Extract the (X, Y) coordinate from the center of the cell holding the provided text.  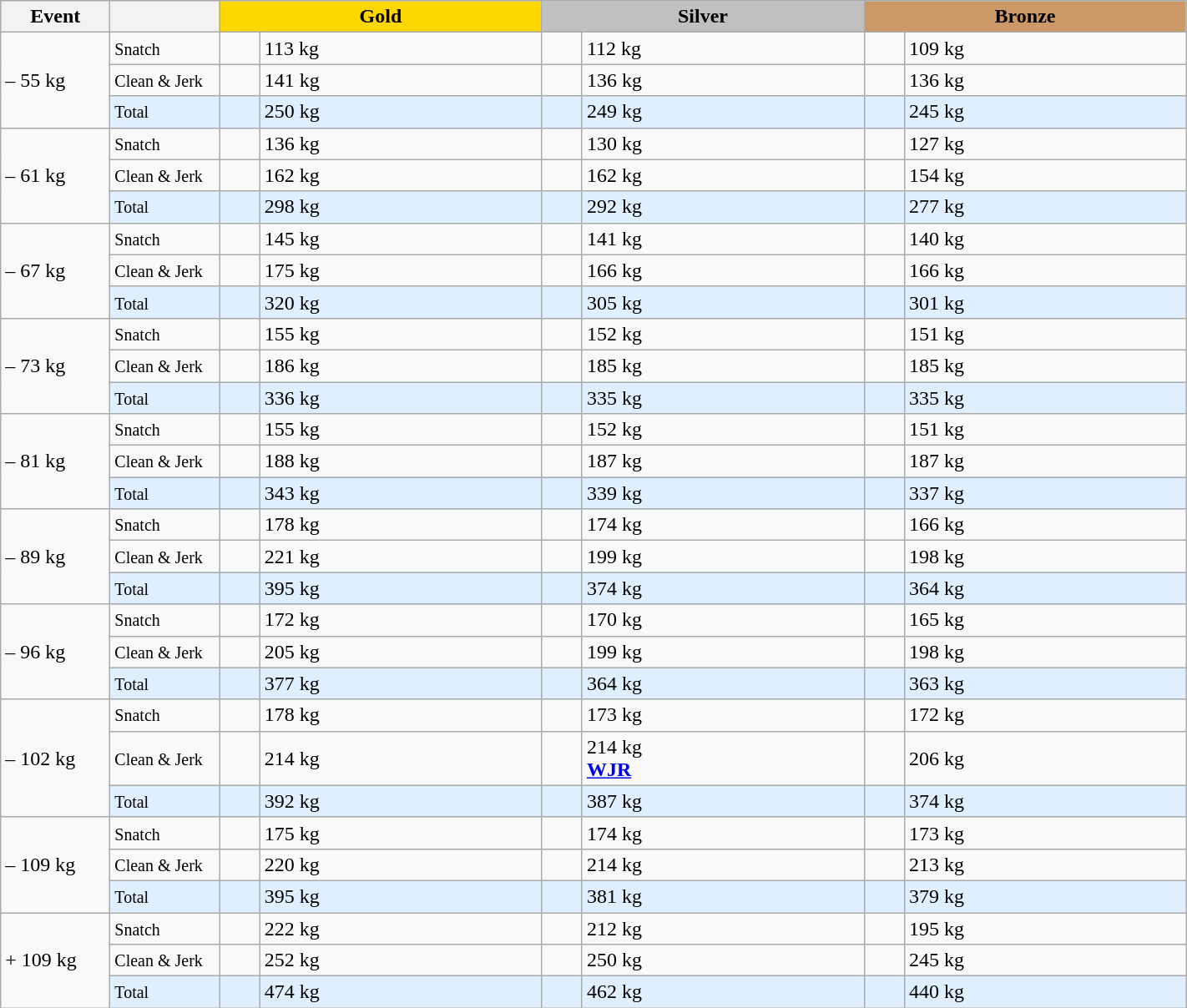
292 kg (723, 207)
109 kg (1045, 48)
165 kg (1045, 620)
301 kg (1045, 302)
249 kg (723, 112)
212 kg (723, 929)
363 kg (1045, 683)
127 kg (1045, 144)
381 kg (723, 896)
440 kg (1045, 992)
154 kg (1045, 175)
– 102 kg (55, 758)
113 kg (401, 48)
– 96 kg (55, 652)
170 kg (723, 620)
– 67 kg (55, 270)
305 kg (723, 302)
– 55 kg (55, 80)
339 kg (723, 493)
214 kgWJR (723, 758)
140 kg (1045, 239)
– 81 kg (55, 461)
377 kg (401, 683)
205 kg (401, 652)
336 kg (401, 398)
+ 109 kg (55, 960)
Bronze (1025, 17)
186 kg (401, 365)
221 kg (401, 557)
213 kg (1045, 864)
– 73 kg (55, 365)
Silver (703, 17)
188 kg (401, 461)
– 61 kg (55, 175)
392 kg (401, 801)
195 kg (1045, 929)
112 kg (723, 48)
145 kg (401, 239)
Gold (381, 17)
220 kg (401, 864)
252 kg (401, 960)
320 kg (401, 302)
298 kg (401, 207)
206 kg (1045, 758)
474 kg (401, 992)
462 kg (723, 992)
– 89 kg (55, 557)
277 kg (1045, 207)
– 109 kg (55, 864)
130 kg (723, 144)
379 kg (1045, 896)
337 kg (1045, 493)
387 kg (723, 801)
343 kg (401, 493)
Event (55, 17)
222 kg (401, 929)
